Search for the cell housing the specified text and yield its [X, Y] center coordinate. 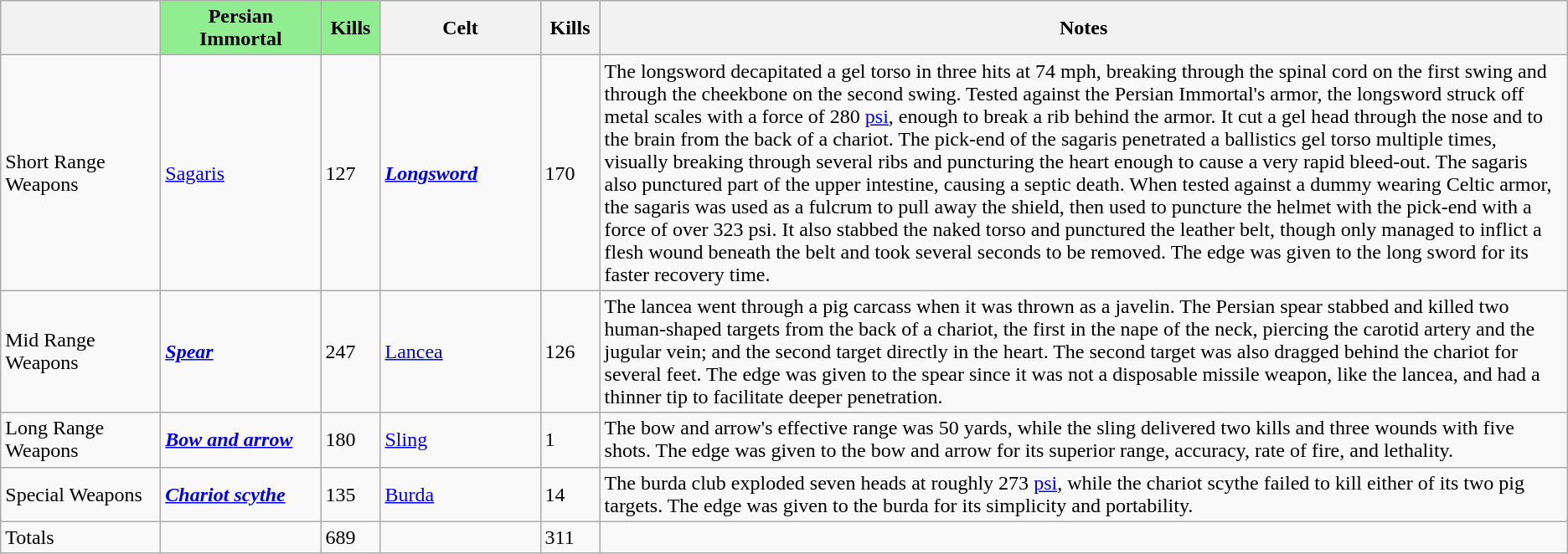
311 [570, 537]
689 [350, 537]
126 [570, 351]
Mid Range Weapons [80, 351]
127 [350, 172]
Celt [461, 28]
14 [570, 494]
Bow and arrow [241, 440]
247 [350, 351]
Special Weapons [80, 494]
Persian Immortal [241, 28]
170 [570, 172]
Chariot scythe [241, 494]
Sagaris [241, 172]
Spear [241, 351]
Notes [1084, 28]
Short Range Weapons [80, 172]
1 [570, 440]
Burda [461, 494]
Long Range Weapons [80, 440]
Totals [80, 537]
180 [350, 440]
Sling [461, 440]
Longsword [461, 172]
135 [350, 494]
Lancea [461, 351]
